From the cell containing the given text, extract its center point as (x, y) coordinate. 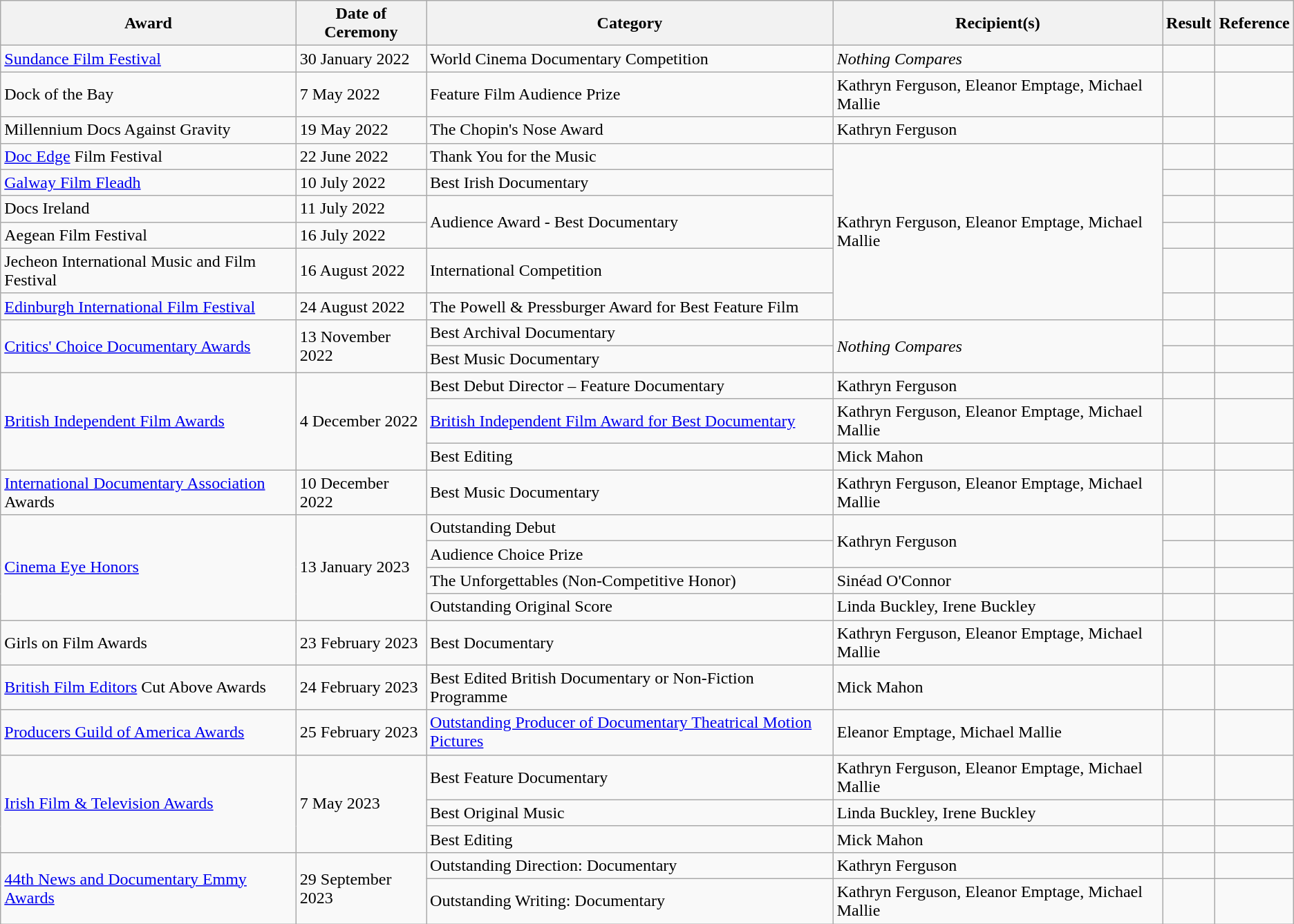
Best Documentary (630, 643)
Award (149, 23)
22 June 2022 (361, 156)
16 July 2022 (361, 235)
23 February 2023 (361, 643)
25 February 2023 (361, 733)
World Cinema Documentary Competition (630, 59)
British Independent Film Awards (149, 420)
British Independent Film Award for Best Documentary (630, 422)
Docs Ireland (149, 209)
Sinéad O'Connor (997, 581)
Producers Guild of America Awards (149, 733)
Outstanding Original Score (630, 607)
Outstanding Debut (630, 528)
Doc Edge Film Festival (149, 156)
Audience Choice Prize (630, 554)
29 September 2023 (361, 887)
Feature Film Audience Prize (630, 94)
Jecheon International Music and Film Festival (149, 271)
10 July 2022 (361, 182)
International Competition (630, 271)
Critics' Choice Documentary Awards (149, 346)
Category (630, 23)
Eleanor Emptage, Michael Mallie (997, 733)
Thank You for the Music (630, 156)
International Documentary Association Awards (149, 492)
16 August 2022 (361, 271)
Reference (1254, 23)
Irish Film & Television Awards (149, 803)
19 May 2022 (361, 130)
Millennium Docs Against Gravity (149, 130)
Dock of the Bay (149, 94)
4 December 2022 (361, 420)
Outstanding Writing: Documentary (630, 901)
24 February 2023 (361, 687)
44th News and Documentary Emmy Awards (149, 887)
Best Archival Documentary (630, 332)
Cinema Eye Honors (149, 567)
7 May 2023 (361, 803)
Recipient(s) (997, 23)
7 May 2022 (361, 94)
The Unforgettables (Non-Competitive Honor) (630, 581)
Sundance Film Festival (149, 59)
Aegean Film Festival (149, 235)
Galway Film Fleadh (149, 182)
24 August 2022 (361, 306)
13 November 2022 (361, 346)
Best Edited British Documentary or Non-Fiction Programme (630, 687)
Edinburgh International Film Festival (149, 306)
Best Original Music (630, 813)
30 January 2022 (361, 59)
Best Irish Documentary (630, 182)
The Chopin's Nose Award (630, 130)
Outstanding Producer of Documentary Theatrical Motion Pictures (630, 733)
Outstanding Direction: Documentary (630, 865)
Date of Ceremony (361, 23)
10 December 2022 (361, 492)
Girls on Film Awards (149, 643)
The Powell & Pressburger Award for Best Feature Film (630, 306)
13 January 2023 (361, 567)
11 July 2022 (361, 209)
Best Debut Director – Feature Documentary (630, 385)
Result (1189, 23)
British Film Editors Cut Above Awards (149, 687)
Best Feature Documentary (630, 777)
Audience Award - Best Documentary (630, 222)
